Find where the given text appears and provide that cell's center as (X, Y) coordinate. 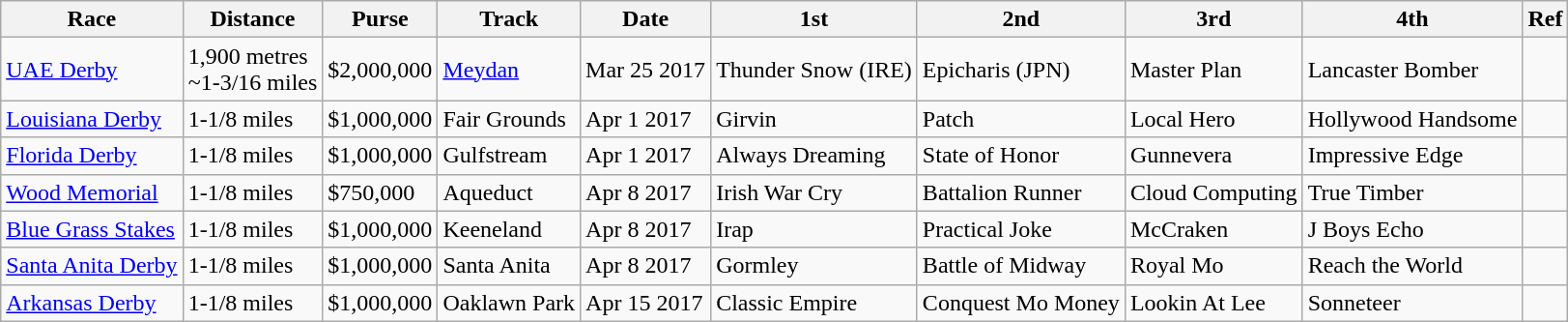
Ref (1546, 19)
Distance (253, 19)
Apr 15 2017 (645, 303)
Conquest Mo Money (1020, 303)
Master Plan (1213, 70)
Wood Memorial (92, 192)
Girvin (814, 119)
Mar 25 2017 (645, 70)
Track (509, 19)
Impressive Edge (1412, 156)
Hollywood Handsome (1412, 119)
3rd (1213, 19)
Always Dreaming (814, 156)
State of Honor (1020, 156)
Local Hero (1213, 119)
Santa Anita Derby (92, 266)
Gunnevera (1213, 156)
Race (92, 19)
Practical Joke (1020, 229)
Cloud Computing (1213, 192)
Lookin At Lee (1213, 303)
Aqueduct (509, 192)
Epicharis (JPN) (1020, 70)
J Boys Echo (1412, 229)
1,900 metres~1-3/16 miles (253, 70)
Santa Anita (509, 266)
4th (1412, 19)
Lancaster Bomber (1412, 70)
Florida Derby (92, 156)
Royal Mo (1213, 266)
Fair Grounds (509, 119)
Oaklawn Park (509, 303)
Meydan (509, 70)
$2,000,000 (381, 70)
Keeneland (509, 229)
Purse (381, 19)
True Timber (1412, 192)
Date (645, 19)
Classic Empire (814, 303)
Blue Grass Stakes (92, 229)
Arkansas Derby (92, 303)
Sonneteer (1412, 303)
Reach the World (1412, 266)
Gormley (814, 266)
Irish War Cry (814, 192)
2nd (1020, 19)
Patch (1020, 119)
Battle of Midway (1020, 266)
McCraken (1213, 229)
Thunder Snow (IRE) (814, 70)
UAE Derby (92, 70)
1st (814, 19)
Louisiana Derby (92, 119)
$750,000 (381, 192)
Battalion Runner (1020, 192)
Irap (814, 229)
Gulfstream (509, 156)
